Detect which cell encompasses the target text, then output its (X, Y) center coordinate. 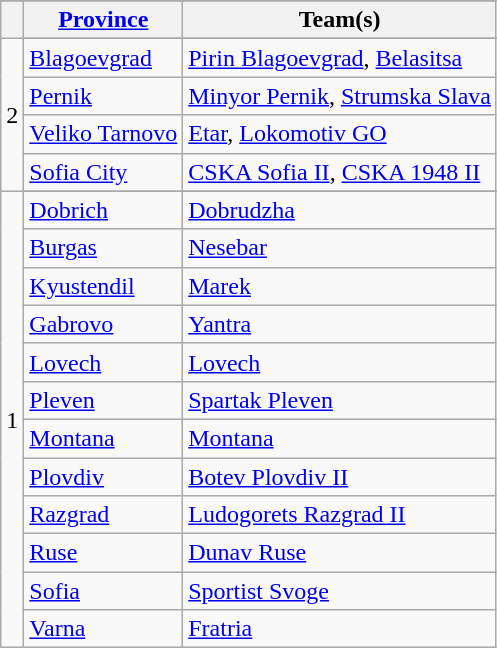
1 (12, 420)
Gabrovo (104, 324)
Marek (340, 286)
Veliko Tarnovo (104, 134)
Sofia (104, 591)
Burgas (104, 248)
Yantra (340, 324)
Dobrich (104, 210)
Ruse (104, 553)
Etar, Lokomotiv GO (340, 134)
Ludogorets Razgrad II (340, 515)
Botev Plovdiv II (340, 477)
Dunav Ruse (340, 553)
Varna (104, 629)
Plovdiv (104, 477)
CSKA Sofia II, CSKA 1948 II (340, 172)
Sofia City (104, 172)
Spartak Pleven (340, 400)
Fratria (340, 629)
Minyor Pernik, Strumska Slava (340, 96)
Razgrad (104, 515)
Pleven (104, 400)
Pernik (104, 96)
Province (104, 20)
Team(s) (340, 20)
2 (12, 115)
Blagoevgrad (104, 58)
Kyustendil (104, 286)
Nesebar (340, 248)
Dobrudzha (340, 210)
Sportist Svoge (340, 591)
Pirin Blagoevgrad, Belasitsa (340, 58)
